Return [x, y] of the center of cell containing provided text 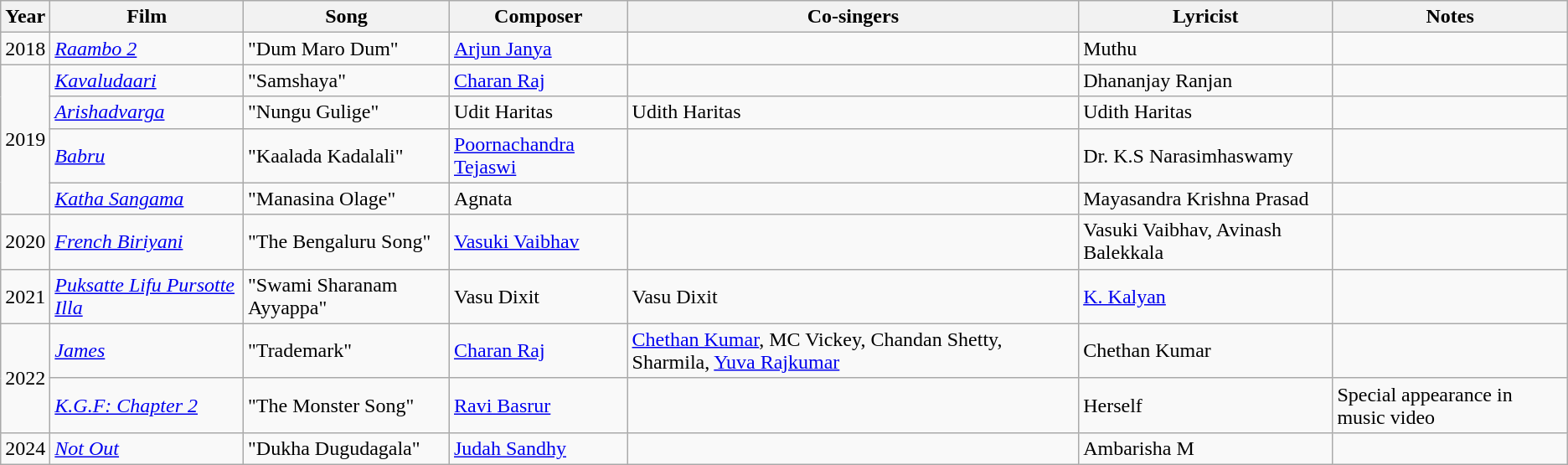
"The Bengaluru Song" [346, 241]
Chethan Kumar [1206, 350]
2024 [25, 448]
James [147, 350]
"Nungu Gulige" [346, 112]
Puksatte Lifu Pursotte Illa [147, 297]
"Dukha Dugudagala" [346, 448]
Composer [538, 17]
"Dum Maro Dum" [346, 49]
"Trademark" [346, 350]
"Swami Sharanam Ayyappa" [346, 297]
Not Out [147, 448]
Babru [147, 156]
Lyricist [1206, 17]
Song [346, 17]
Kavaludaari [147, 80]
Katha Sangama [147, 199]
"Samshaya" [346, 80]
Agnata [538, 199]
Dr. K.S Narasimhaswamy [1206, 156]
"The Monster Song" [346, 406]
Vasuki Vaibhav, Avinash Balekkala [1206, 241]
Vasuki Vaibhav [538, 241]
2019 [25, 139]
Ravi Basrur [538, 406]
Raambo 2 [147, 49]
2020 [25, 241]
"Kaalada Kadalali" [346, 156]
Film [147, 17]
Udit Haritas [538, 112]
Mayasandra Krishna Prasad [1206, 199]
Notes [1450, 17]
Year [25, 17]
Co-singers [853, 17]
K.G.F: Chapter 2 [147, 406]
Muthu [1206, 49]
French Biriyani [147, 241]
Judah Sandhy [538, 448]
Herself [1206, 406]
2022 [25, 378]
"Manasina Olage" [346, 199]
Arishadvarga [147, 112]
2018 [25, 49]
Dhananjay Ranjan [1206, 80]
Special appearance in music video [1450, 406]
Ambarisha M [1206, 448]
2021 [25, 297]
Chethan Kumar, MC Vickey, Chandan Shetty, Sharmila, Yuva Rajkumar [853, 350]
Arjun Janya [538, 49]
K. Kalyan [1206, 297]
Poornachandra Tejaswi [538, 156]
